For the text-containing cell, return its midpoint in (x, y) coordinate format. 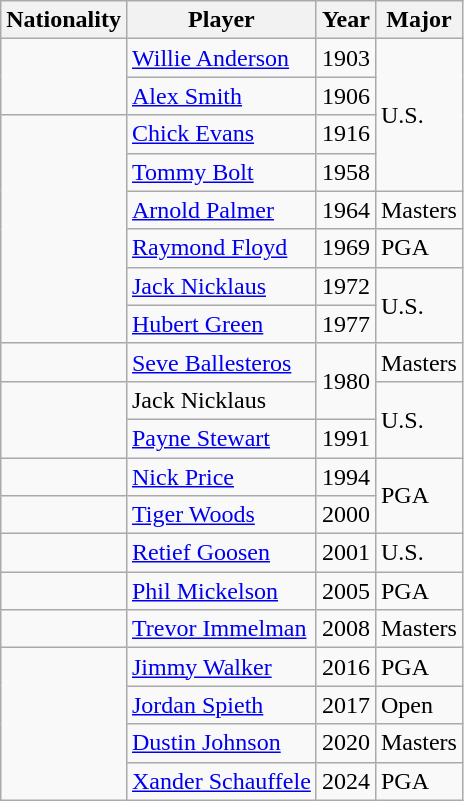
Trevor Immelman (221, 629)
Open (418, 705)
Year (346, 20)
Seve Ballesteros (221, 362)
1972 (346, 286)
Nick Price (221, 477)
Jordan Spieth (221, 705)
2016 (346, 667)
2005 (346, 591)
Tommy Bolt (221, 172)
Phil Mickelson (221, 591)
2008 (346, 629)
Payne Stewart (221, 438)
1980 (346, 381)
1991 (346, 438)
Alex Smith (221, 96)
1906 (346, 96)
2020 (346, 743)
Tiger Woods (221, 515)
Chick Evans (221, 134)
1977 (346, 324)
Nationality (64, 20)
Arnold Palmer (221, 210)
2001 (346, 553)
Xander Schauffele (221, 781)
2000 (346, 515)
1903 (346, 58)
1964 (346, 210)
1958 (346, 172)
2017 (346, 705)
Raymond Floyd (221, 248)
1994 (346, 477)
1969 (346, 248)
2024 (346, 781)
Player (221, 20)
Retief Goosen (221, 553)
Major (418, 20)
1916 (346, 134)
Hubert Green (221, 324)
Dustin Johnson (221, 743)
Jimmy Walker (221, 667)
Willie Anderson (221, 58)
